Scan for the cell matching the given text and deliver its (X, Y) coordinate at center. 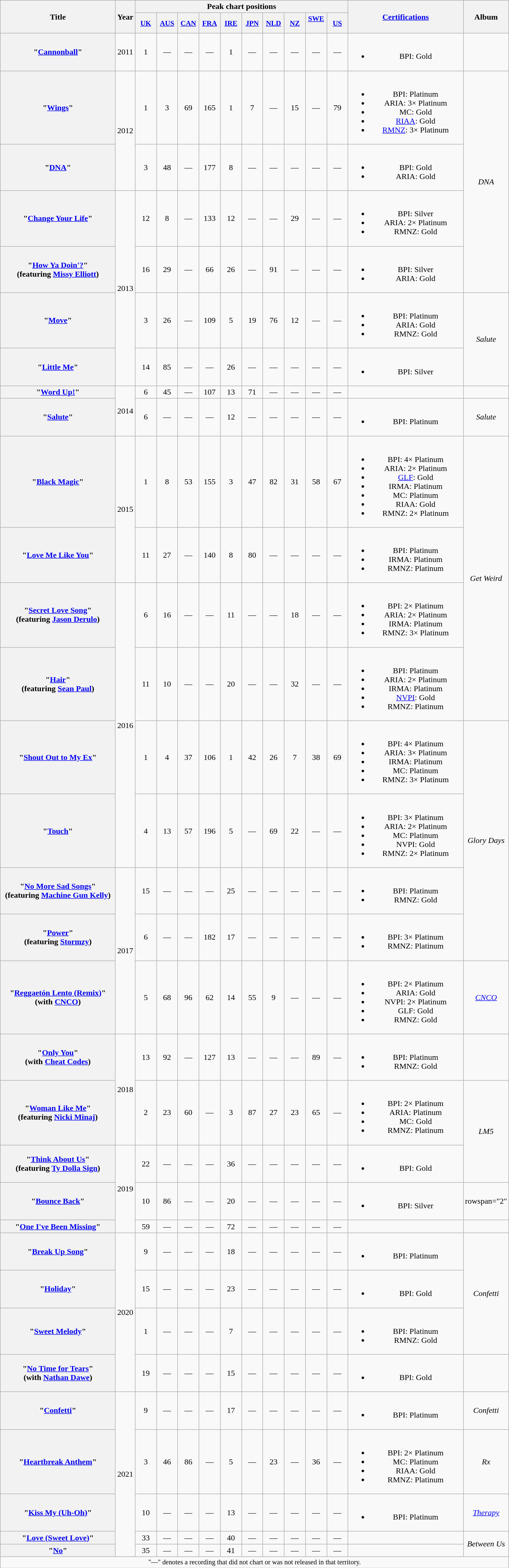
80 (252, 555)
BPI: 3× PlatinumARIA: 2× PlatinumMC: PlatinumNVPI: GoldRMNZ: 2× Platinum (406, 831)
rowspan="2" (486, 1201)
"One I've Been Missing" (58, 1226)
"Black Magic" (58, 482)
2021 (126, 1474)
"Touch" (58, 831)
"Holiday" (58, 1289)
66 (210, 269)
31 (295, 482)
92 (167, 1057)
US (337, 23)
UK (146, 23)
67 (337, 482)
2018 (126, 1089)
BPI: PlatinumARIA: GoldRMNZ: Gold (406, 320)
"Move" (58, 320)
71 (252, 392)
CNCO (486, 997)
155 (210, 482)
BPI: 2× PlatinumARIA: 2× PlatinumIRMA: PlatinumRMNZ: 3× Platinum (406, 615)
2016 (126, 725)
LM5 (486, 1131)
53 (188, 482)
BPI: 4× PlatinumARIA: 3× PlatinumIRMA: PlatinumMC: PlatinumRMNZ: 3× Platinum (406, 757)
107 (210, 392)
"No" (58, 1550)
"Sweet Melody" (58, 1331)
"Think About Us"(featuring Ty Dolla Sign) (58, 1164)
46 (167, 1462)
Glory Days (486, 841)
BPI: 2× PlatinumARIA: PlatinumMC: GoldRMNZ: Platinum (406, 1113)
2011 (126, 52)
Therapy (486, 1513)
40 (231, 1538)
106 (210, 757)
NLD (274, 23)
"Bounce Back" (58, 1201)
"Word Up!" (58, 392)
"Heartbreak Anthem" (58, 1462)
BPI: GoldARIA: Gold (406, 167)
Title (58, 17)
BPI: PlatinumIRMA: PlatinumRMNZ: Platinum (406, 555)
BPI: PlatinumARIA: 2× PlatinumIRMA: PlatinumNVPI: GoldRMNZ: Platinum (406, 684)
38 (316, 757)
"Reggaetón Lento (Remix)"(with CNCO) (58, 997)
87 (252, 1113)
68 (167, 997)
"—" denotes a recording that did not chart or was not released in that territory. (255, 1562)
2012 (126, 131)
"Kiss My (Uh-Oh)" (58, 1513)
IRE (231, 23)
JPN (252, 23)
Between Us (486, 1544)
DNA (486, 182)
2020 (126, 1312)
"Confetti" (58, 1411)
37 (188, 757)
196 (210, 831)
"Love Me Like You" (58, 555)
2 (146, 1113)
BPI: SilverARIA: 2× PlatinumRMNZ: Gold (406, 219)
60 (188, 1113)
91 (274, 269)
41 (231, 1550)
33 (146, 1538)
BPI: 3× PlatinumRMNZ: Platinum (406, 937)
"Cannonball" (58, 52)
89 (316, 1057)
Certifications (406, 17)
55 (252, 997)
58 (316, 482)
59 (146, 1226)
BPI: 4× PlatinumARIA: 2× PlatinumGLF: GoldIRMA: PlatinumMC: PlatinumRIAA: GoldRMNZ: 2× Platinum (406, 482)
Year (126, 17)
"No More Sad Songs"(featuring Machine Gun Kelly) (58, 891)
"Love (Sweet Love)" (58, 1538)
109 (210, 320)
177 (210, 167)
47 (252, 482)
42 (252, 757)
48 (167, 167)
127 (210, 1057)
BPI: 2× PlatinumMC: PlatinumRIAA: GoldRMNZ: Platinum (406, 1462)
62 (210, 997)
133 (210, 219)
Rx (486, 1462)
"Salute" (58, 417)
57 (188, 831)
25 (231, 891)
2015 (126, 509)
"Change Your Life" (58, 219)
Peak chart positions (242, 7)
2017 (126, 951)
165 (210, 108)
65 (316, 1113)
AUS (167, 23)
CAN (188, 23)
"Woman Like Me"(featuring Nicki Minaj) (58, 1113)
"No Time for Tears"(with Nathan Dawe) (58, 1373)
"Secret Love Song"(featuring Jason Derulo) (58, 615)
2019 (126, 1189)
NZ (295, 23)
"Break Up Song" (58, 1251)
2014 (126, 411)
76 (274, 320)
182 (210, 937)
"Only You"(with Cheat Codes) (58, 1057)
"How Ya Doin'?"(featuring Missy Elliott) (58, 269)
"Hair"(featuring Sean Paul) (58, 684)
BPI: SilverARIA: Gold (406, 269)
BPI: 2× PlatinumARIA: GoldNVPI: 2× PlatinumGLF: GoldRMNZ: Gold (406, 997)
82 (274, 482)
SWE (316, 23)
FRA (210, 23)
Get Weird (486, 578)
"Wings" (58, 108)
"Power"(featuring Stormzy) (58, 937)
32 (295, 684)
45 (167, 392)
140 (210, 555)
BPI: PlatinumARIA: 3× PlatinumMC: GoldRIAA: GoldRMNZ: 3× Platinum (406, 108)
"Little Me" (58, 367)
72 (231, 1226)
96 (188, 997)
35 (146, 1550)
2013 (126, 288)
"Shout Out to My Ex" (58, 757)
Album (486, 17)
85 (167, 367)
79 (337, 108)
"DNA" (58, 167)
